Return the [X, Y] coordinate for the center point of the cell that contains the specified text.  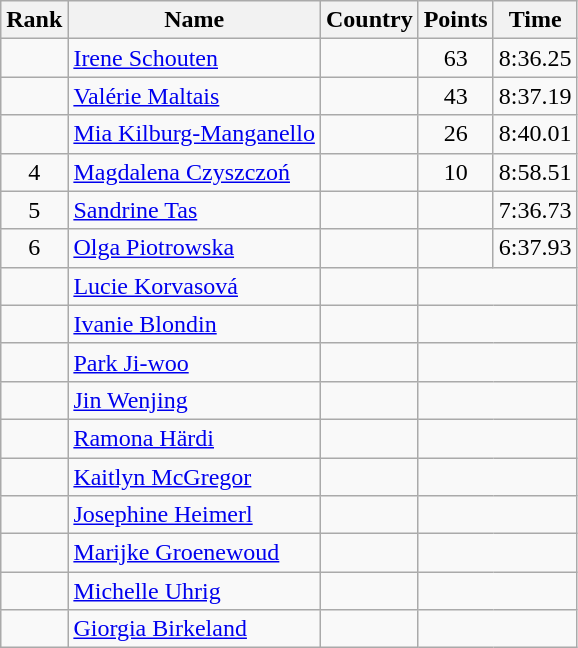
6 [34, 248]
Michelle Uhrig [194, 591]
5 [34, 210]
Josephine Heimerl [194, 515]
Jin Wenjing [194, 400]
Park Ji-woo [194, 362]
Name [194, 20]
8:40.01 [535, 134]
63 [456, 58]
Points [456, 20]
Time [535, 20]
Valérie Maltais [194, 96]
Lucie Korvasová [194, 286]
43 [456, 96]
4 [34, 172]
26 [456, 134]
Kaitlyn McGregor [194, 477]
Magdalena Czyszczoń [194, 172]
Mia Kilburg-Manganello [194, 134]
Rank [34, 20]
8:37.19 [535, 96]
8:58.51 [535, 172]
8:36.25 [535, 58]
Ivanie Blondin [194, 324]
Ramona Härdi [194, 438]
Olga Piotrowska [194, 248]
7:36.73 [535, 210]
Country [369, 20]
10 [456, 172]
Sandrine Tas [194, 210]
Irene Schouten [194, 58]
6:37.93 [535, 248]
Marijke Groenewoud [194, 553]
Giorgia Birkeland [194, 629]
